Search for the cell housing the specified text and yield its (X, Y) center coordinate. 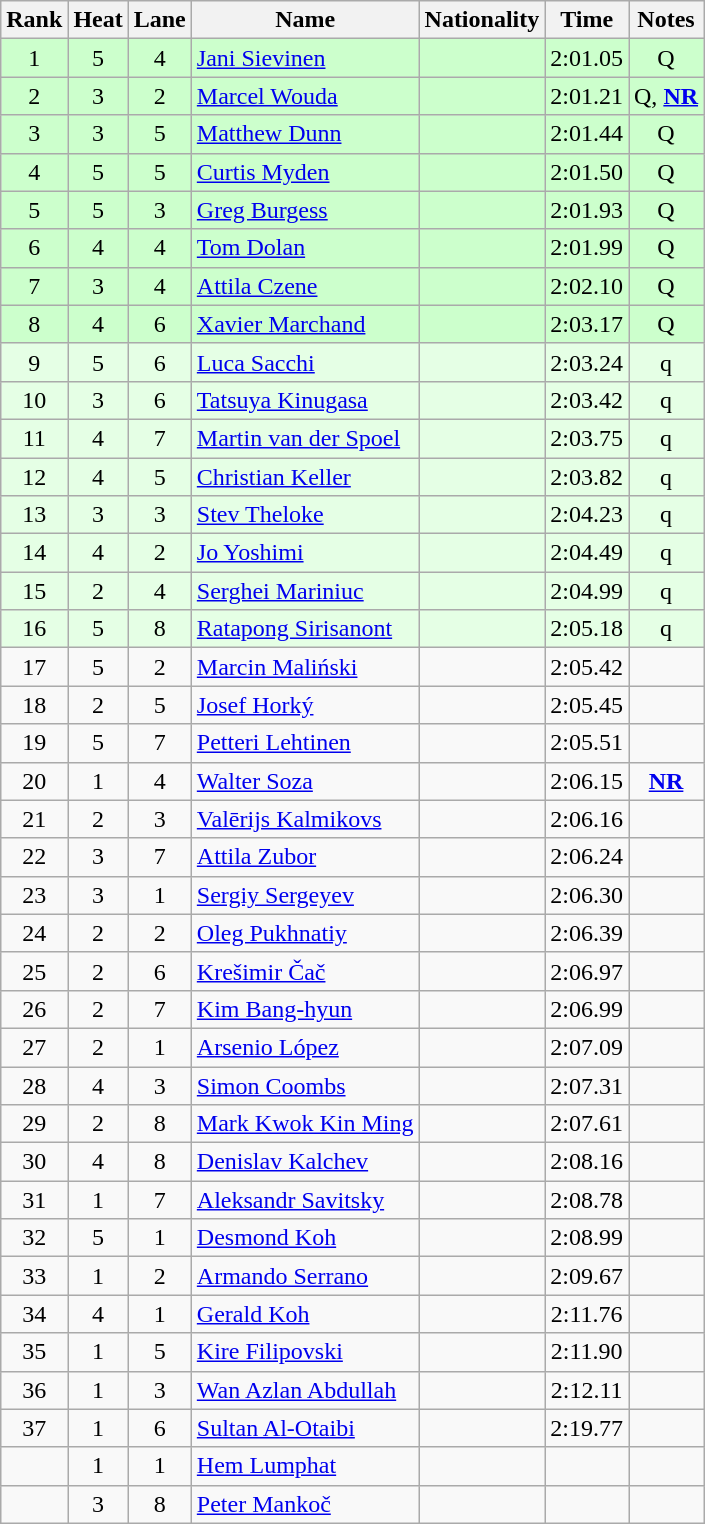
2:01.99 (587, 248)
26 (34, 1009)
21 (34, 819)
20 (34, 781)
2:11.90 (587, 1352)
17 (34, 667)
32 (34, 1238)
Jo Yoshimi (305, 553)
10 (34, 400)
37 (34, 1428)
Aleksandr Savitsky (305, 1200)
2:06.39 (587, 933)
Marcel Wouda (305, 96)
13 (34, 515)
Greg Burgess (305, 210)
34 (34, 1314)
Tatsuya Kinugasa (305, 400)
2:03.42 (587, 400)
2:06.30 (587, 895)
2:07.09 (587, 1047)
2:01.44 (587, 134)
2:04.99 (587, 591)
24 (34, 933)
Simon Coombs (305, 1085)
Walter Soza (305, 781)
18 (34, 705)
Oleg Pukhnatiy (305, 933)
Attila Czene (305, 286)
2:12.11 (587, 1390)
2:03.75 (587, 438)
Wan Azlan Abdullah (305, 1390)
Serghei Mariniuc (305, 591)
22 (34, 857)
Nationality (482, 20)
Petteri Lehtinen (305, 743)
Ratapong Sirisanont (305, 629)
2:06.99 (587, 1009)
Time (587, 20)
Denislav Kalchev (305, 1162)
33 (34, 1276)
NR (666, 781)
2:05.18 (587, 629)
2:05.51 (587, 743)
2:08.99 (587, 1238)
Gerald Koh (305, 1314)
Curtis Myden (305, 172)
Xavier Marchand (305, 324)
2:06.15 (587, 781)
2:01.93 (587, 210)
Name (305, 20)
2:03.17 (587, 324)
Christian Keller (305, 477)
2:07.61 (587, 1124)
Notes (666, 20)
2:04.23 (587, 515)
2:09.67 (587, 1276)
2:04.49 (587, 553)
Stev Theloke (305, 515)
Valērijs Kalmikovs (305, 819)
25 (34, 971)
2:08.16 (587, 1162)
2:05.45 (587, 705)
23 (34, 895)
28 (34, 1085)
Sergiy Sergeyev (305, 895)
Desmond Koh (305, 1238)
Matthew Dunn (305, 134)
Peter Mankoč (305, 1504)
Tom Dolan (305, 248)
2:06.97 (587, 971)
2:07.31 (587, 1085)
Rank (34, 20)
29 (34, 1124)
2:01.50 (587, 172)
Kire Filipovski (305, 1352)
14 (34, 553)
2:01.05 (587, 58)
2:03.82 (587, 477)
Luca Sacchi (305, 362)
Armando Serrano (305, 1276)
Lane (160, 20)
35 (34, 1352)
16 (34, 629)
Kim Bang-hyun (305, 1009)
2:06.24 (587, 857)
2:06.16 (587, 819)
2:11.76 (587, 1314)
Arsenio López (305, 1047)
Josef Horký (305, 705)
Sultan Al-Otaibi (305, 1428)
11 (34, 438)
19 (34, 743)
2:08.78 (587, 1200)
Krešimir Čač (305, 971)
Jani Sievinen (305, 58)
30 (34, 1162)
Mark Kwok Kin Ming (305, 1124)
2:03.24 (587, 362)
Heat (98, 20)
Q, NR (666, 96)
36 (34, 1390)
Attila Zubor (305, 857)
Hem Lumphat (305, 1466)
2:02.10 (587, 286)
9 (34, 362)
2:05.42 (587, 667)
31 (34, 1200)
27 (34, 1047)
2:19.77 (587, 1428)
15 (34, 591)
Martin van der Spoel (305, 438)
Marcin Maliński (305, 667)
2:01.21 (587, 96)
12 (34, 477)
